Provide the [X, Y] coordinate of the cell's center where the given text is located.  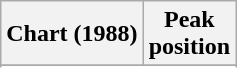
Chart (1988) [72, 34]
Peakposition [189, 34]
